Identify which cell holds the provided text, then report its [X, Y] central coordinate. 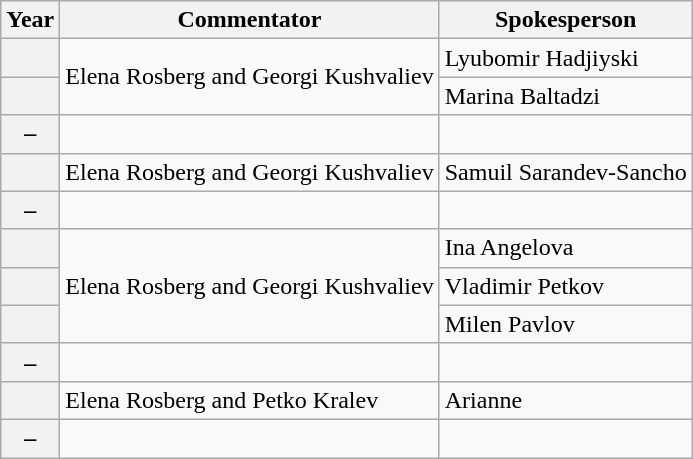
Elena Rosberg and Petko Kralev [250, 400]
Samuil Sarandev-Sancho [566, 172]
Commentator [250, 20]
Vladimir Petkov [566, 286]
Ina Angelova [566, 248]
Marina Baltadzi [566, 96]
Spokesperson [566, 20]
Arianne [566, 400]
Milen Pavlov [566, 324]
Lyubomir Hadjiyski [566, 58]
Year [30, 20]
